From the cell containing the given text, extract its center point as (X, Y) coordinate. 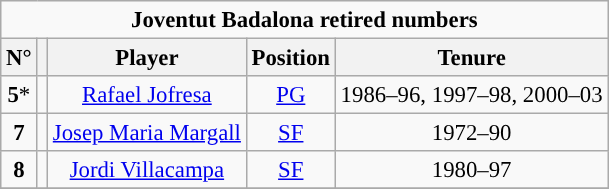
PG (290, 95)
7 (19, 133)
N° (19, 58)
8 (19, 170)
1986–96, 1997–98, 2000–03 (472, 95)
Joventut Badalona retired numbers (304, 20)
5* (19, 95)
Tenure (472, 58)
Jordi Villacampa (148, 170)
Player (148, 58)
Josep Maria Margall (148, 133)
Position (290, 58)
1980–97 (472, 170)
Rafael Jofresa (148, 95)
1972–90 (472, 133)
